Provide the [X, Y] coordinate of the cell's center where the given text is located.  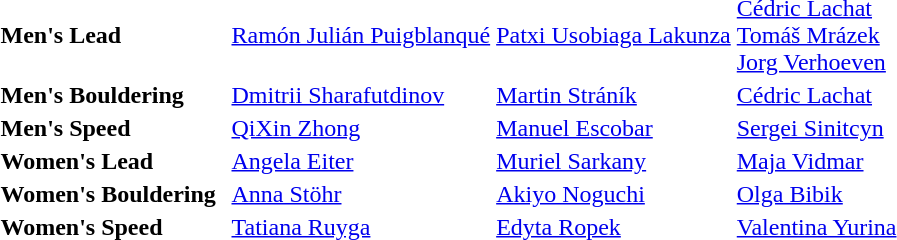
Martin Stráník [614, 95]
Anna Stöhr [361, 194]
Manuel Escobar [614, 128]
Angela Eiter [361, 161]
Dmitrii Sharafutdinov [361, 95]
QiXin Zhong [361, 128]
Muriel Sarkany [614, 161]
Akiyo Noguchi [614, 194]
